Capture the cell that displays the provided text and extract its [X, Y] central coordinate. 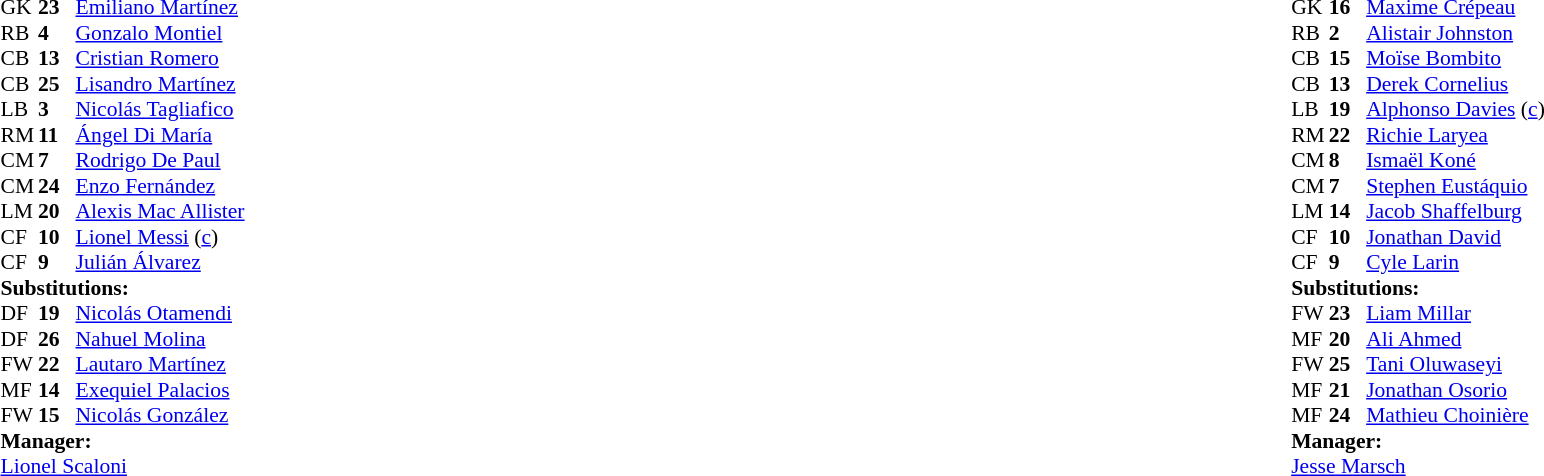
4 [57, 33]
Julián Álvarez [160, 263]
Enzo Fernández [160, 186]
11 [57, 135]
Alexis Mac Allister [160, 211]
Manager: [122, 441]
21 [1348, 390]
23 [1348, 313]
Ángel Di María [160, 135]
Rodrigo De Paul [160, 161]
3 [57, 109]
2 [1348, 33]
Cristian Romero [160, 59]
Nahuel Molina [160, 339]
Gonzalo Montiel [160, 33]
Lautaro Martínez [160, 365]
Substitutions: [122, 288]
Nicolás González [160, 415]
26 [57, 339]
Lionel Messi (c) [160, 237]
Lisandro Martínez [160, 84]
Nicolás Tagliafico [160, 109]
Nicolás Otamendi [160, 313]
8 [1348, 161]
Exequiel Palacios [160, 390]
